From the cell containing the given text, extract its center point as (x, y) coordinate. 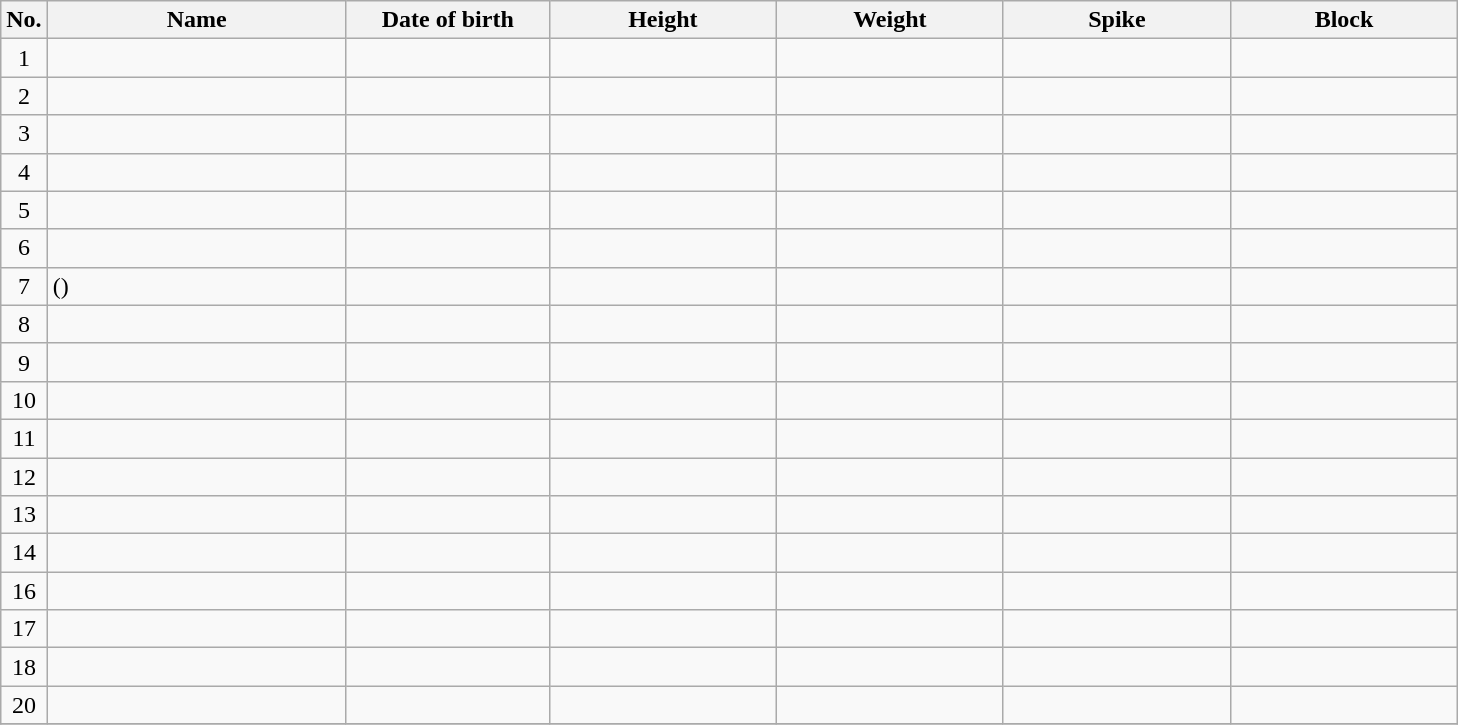
Weight (890, 20)
3 (24, 134)
18 (24, 667)
17 (24, 629)
5 (24, 210)
14 (24, 553)
Spike (1116, 20)
7 (24, 286)
6 (24, 248)
1 (24, 58)
No. (24, 20)
4 (24, 172)
() (196, 286)
16 (24, 591)
10 (24, 400)
9 (24, 362)
Block (1344, 20)
Height (662, 20)
12 (24, 477)
Name (196, 20)
8 (24, 324)
11 (24, 438)
2 (24, 96)
Date of birth (448, 20)
13 (24, 515)
20 (24, 705)
